Find where the given text appears and provide that cell's center as [x, y] coordinate. 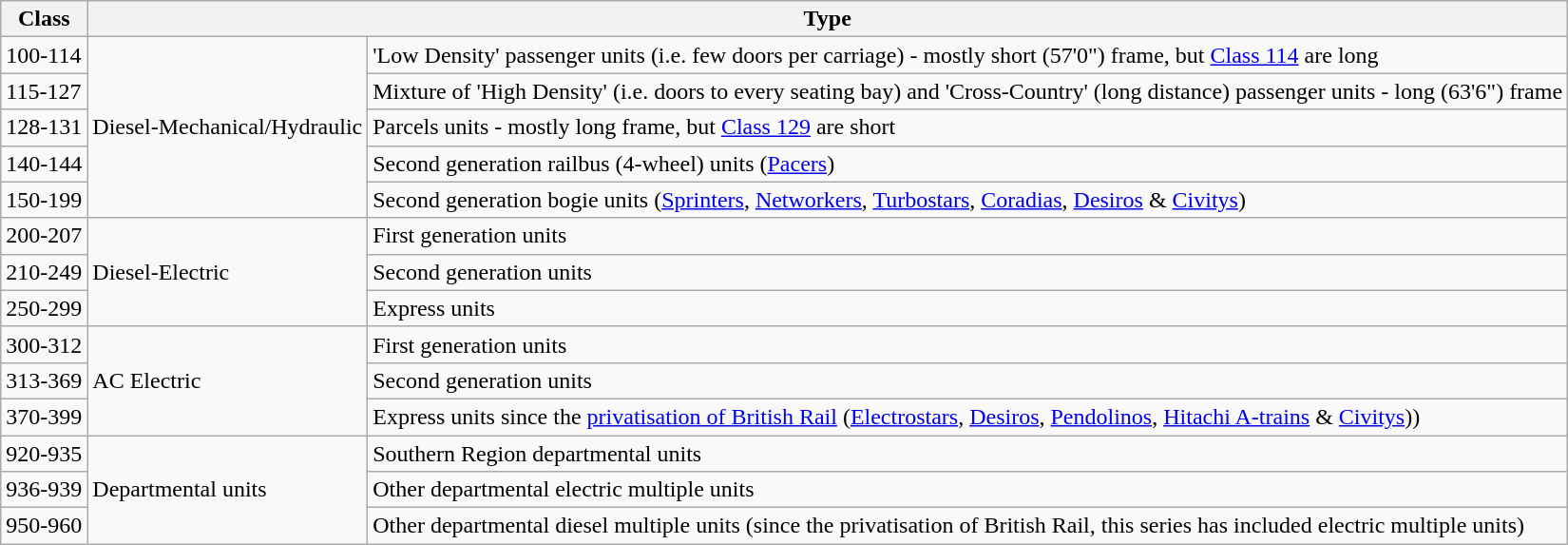
Diesel-Mechanical/Hydraulic [228, 127]
100-114 [44, 55]
140-144 [44, 164]
Southern Region departmental units [967, 454]
Other departmental diesel multiple units (since the privatisation of British Rail, this series has included electric multiple units) [967, 526]
Departmental units [228, 490]
Second generation bogie units (Sprinters, Networkers, Turbostars, Coradias, Desiros & Civitys) [967, 200]
128-131 [44, 127]
Diesel-Electric [228, 272]
936-939 [44, 490]
Express units [967, 308]
370-399 [44, 417]
313-369 [44, 380]
950-960 [44, 526]
AC Electric [228, 380]
Parcels units - mostly long frame, but Class 129 are short [967, 127]
Type [828, 19]
200-207 [44, 236]
920-935 [44, 454]
Other departmental electric multiple units [967, 490]
250-299 [44, 308]
115-127 [44, 91]
Mixture of 'High Density' (i.e. doors to every seating bay) and 'Cross-Country' (long distance) passenger units - long (63'6") frame [967, 91]
210-249 [44, 272]
150-199 [44, 200]
Second generation railbus (4-wheel) units (Pacers) [967, 164]
'Low Density' passenger units (i.e. few doors per carriage) - mostly short (57'0") frame, but Class 114 are long [967, 55]
Class [44, 19]
300-312 [44, 344]
Express units since the privatisation of British Rail (Electrostars, Desiros, Pendolinos, Hitachi A-trains & Civitys)) [967, 417]
